Detect which cell encompasses the target text, then output its [x, y] center coordinate. 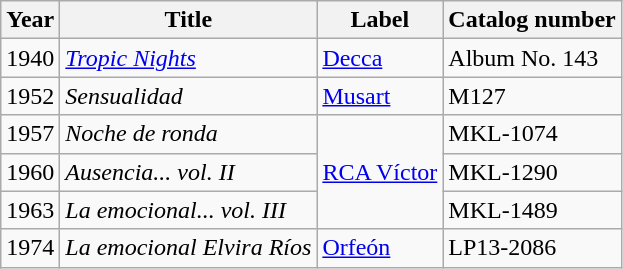
La emocional... vol. III [188, 210]
LP13-2086 [532, 248]
Title [188, 20]
Label [380, 20]
MKL-1489 [532, 210]
Decca [380, 58]
Ausencia... vol. II [188, 172]
M127 [532, 96]
Orfeón [380, 248]
Sensualidad [188, 96]
Album No. 143 [532, 58]
RCA Víctor [380, 172]
Tropic Nights [188, 58]
1963 [30, 210]
1952 [30, 96]
La emocional Elvira Ríos [188, 248]
1940 [30, 58]
Noche de ronda [188, 134]
Catalog number [532, 20]
1957 [30, 134]
Year [30, 20]
MKL-1074 [532, 134]
1960 [30, 172]
MKL-1290 [532, 172]
Musart [380, 96]
1974 [30, 248]
